Locate the cell with the specified text and output its (X, Y) center coordinate. 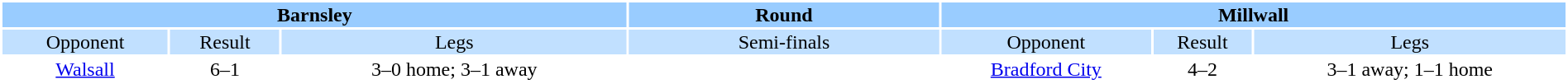
Bradford City (1045, 69)
Barnsley (314, 15)
Millwall (1254, 15)
Semi-finals (784, 42)
3–0 home; 3–1 away (455, 69)
3–1 away; 1–1 home (1409, 69)
6–1 (225, 69)
Round (784, 15)
Walsall (85, 69)
4–2 (1202, 69)
